Provide the (x, y) coordinate of the cell's center where the given text is located.  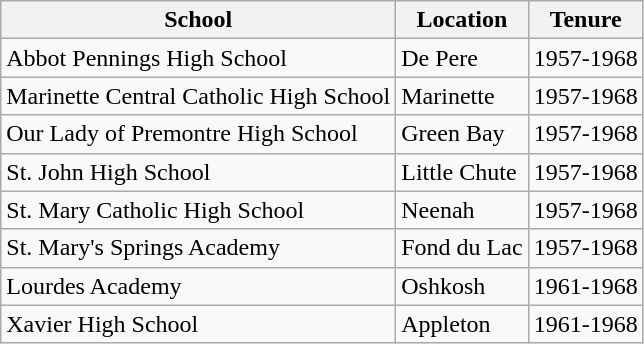
St. Mary's Springs Academy (198, 248)
Neenah (462, 210)
Marinette (462, 96)
De Pere (462, 58)
Marinette Central Catholic High School (198, 96)
Little Chute (462, 172)
Appleton (462, 324)
Location (462, 20)
Green Bay (462, 134)
Tenure (586, 20)
Our Lady of Premontre High School (198, 134)
Fond du Lac (462, 248)
St. John High School (198, 172)
School (198, 20)
Abbot Pennings High School (198, 58)
St. Mary Catholic High School (198, 210)
Lourdes Academy (198, 286)
Xavier High School (198, 324)
Oshkosh (462, 286)
